Scan for the cell matching the given text and deliver its (x, y) coordinate at center. 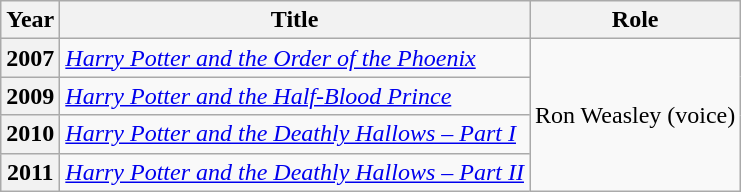
Ron Weasley (voice) (636, 115)
Year (30, 20)
Harry Potter and the Half-Blood Prince (295, 96)
Harry Potter and the Deathly Hallows – Part II (295, 172)
Harry Potter and the Deathly Hallows – Part I (295, 134)
2011 (30, 172)
Title (295, 20)
2009 (30, 96)
2007 (30, 58)
Role (636, 20)
Harry Potter and the Order of the Phoenix (295, 58)
2010 (30, 134)
